Find where the given text appears and provide that cell's center as (X, Y) coordinate. 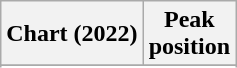
Chart (2022) (72, 34)
Peakposition (189, 34)
